For the text-containing cell, return its midpoint in (X, Y) coordinate format. 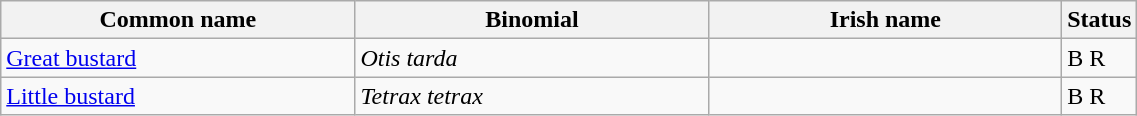
Irish name (886, 20)
Status (1100, 20)
Binomial (532, 20)
Great bustard (178, 58)
Little bustard (178, 96)
Tetrax tetrax (532, 96)
Otis tarda (532, 58)
Common name (178, 20)
